From the cell containing the given text, extract its center point as [x, y] coordinate. 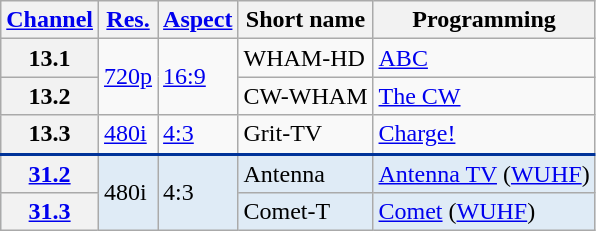
720p [128, 77]
31.2 [50, 174]
The CW [484, 96]
Aspect [198, 20]
Comet-T [306, 212]
Short name [306, 20]
31.3 [50, 212]
13.2 [50, 96]
Charge! [484, 134]
CW-WHAM [306, 96]
Comet (WUHF) [484, 212]
Antenna [306, 174]
13.3 [50, 134]
Res. [128, 20]
Grit-TV [306, 134]
WHAM-HD [306, 58]
Channel [50, 20]
ABC [484, 58]
13.1 [50, 58]
16:9 [198, 77]
Programming [484, 20]
Antenna TV (WUHF) [484, 174]
